Extract the (x, y) coordinate from the center of the cell holding the provided text.  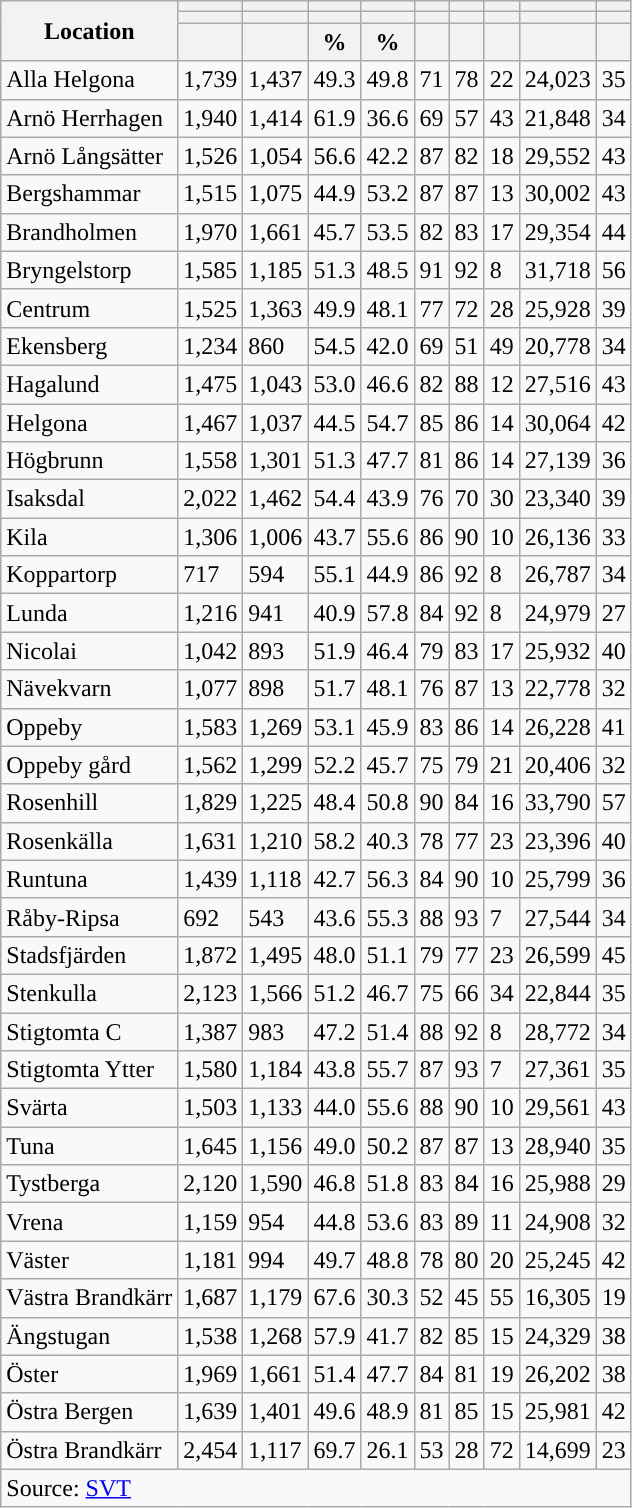
24,329 (558, 1336)
1,185 (276, 270)
1,184 (276, 1070)
26,599 (558, 955)
25,988 (558, 1184)
21 (502, 765)
2,123 (210, 993)
40.3 (388, 841)
1,043 (276, 384)
954 (276, 1222)
1,515 (210, 194)
Tystberga (90, 1184)
53.5 (388, 232)
26,787 (558, 575)
1,042 (210, 651)
53.6 (388, 1222)
983 (276, 1031)
1,829 (210, 803)
23,340 (558, 499)
28,772 (558, 1031)
692 (210, 917)
24,023 (558, 80)
1,269 (276, 727)
Nävekvarn (90, 689)
Stadsfjärden (90, 955)
21,848 (558, 118)
1,645 (210, 1146)
1,234 (210, 346)
Högbrunn (90, 461)
1,401 (276, 1412)
1,969 (210, 1374)
Tuna (90, 1146)
1,585 (210, 270)
41.7 (388, 1336)
1,687 (210, 1298)
Source: SVT (316, 1488)
42.2 (388, 156)
44.8 (334, 1222)
28,940 (558, 1146)
61.9 (334, 118)
Oppeby (90, 727)
Svärta (90, 1108)
1,566 (276, 993)
26,228 (558, 727)
49.9 (334, 308)
51.1 (388, 955)
25,928 (558, 308)
22,778 (558, 689)
54.5 (334, 346)
89 (466, 1222)
1,583 (210, 727)
48.5 (388, 270)
1,475 (210, 384)
1,467 (210, 423)
1,872 (210, 955)
71 (432, 80)
1,631 (210, 841)
25,932 (558, 651)
58.2 (334, 841)
25,245 (558, 1260)
45.9 (388, 727)
50.2 (388, 1146)
Östra Bergen (90, 1412)
1,495 (276, 955)
Väster (90, 1260)
543 (276, 917)
26,136 (558, 537)
Isaksdal (90, 499)
Lunda (90, 613)
2,454 (210, 1450)
46.6 (388, 384)
1,006 (276, 537)
49.6 (334, 1412)
Helgona (90, 423)
1,181 (210, 1260)
1,558 (210, 461)
1,562 (210, 765)
33 (614, 537)
860 (276, 346)
Brandholmen (90, 232)
16,305 (558, 1298)
Öster (90, 1374)
22,844 (558, 993)
30.3 (388, 1298)
55.3 (388, 917)
Bryngelstorp (90, 270)
25,981 (558, 1412)
1,414 (276, 118)
26,202 (558, 1374)
25,799 (558, 879)
54.7 (388, 423)
1,526 (210, 156)
1,306 (210, 537)
27,361 (558, 1070)
24,908 (558, 1222)
43.7 (334, 537)
70 (466, 499)
941 (276, 613)
Ängstugan (90, 1336)
57.8 (388, 613)
1,503 (210, 1108)
1,156 (276, 1146)
Alla Helgona (90, 80)
1,639 (210, 1412)
1,363 (276, 308)
Ekensberg (90, 346)
1,439 (210, 879)
14,699 (558, 1450)
42.0 (388, 346)
1,118 (276, 879)
51.2 (334, 993)
Stenkulla (90, 993)
Stigtomta Ytter (90, 1070)
1,299 (276, 765)
1,462 (276, 499)
30,064 (558, 423)
Kila (90, 537)
1,159 (210, 1222)
44.5 (334, 423)
18 (502, 156)
30,002 (558, 194)
49.3 (334, 80)
91 (432, 270)
27 (614, 613)
1,075 (276, 194)
27,139 (558, 461)
43.8 (334, 1070)
46.7 (388, 993)
66 (466, 993)
Location (90, 31)
1,225 (276, 803)
1,210 (276, 841)
717 (210, 575)
31,718 (558, 270)
43.9 (388, 499)
26.1 (388, 1450)
51 (466, 346)
Arnö Långsätter (90, 156)
Bergshammar (90, 194)
80 (466, 1260)
27,516 (558, 384)
48.8 (388, 1260)
893 (276, 651)
29,561 (558, 1108)
Östra Brandkärr (90, 1450)
51.7 (334, 689)
36.6 (388, 118)
23,396 (558, 841)
49.7 (334, 1260)
53.1 (334, 727)
52.2 (334, 765)
1,133 (276, 1108)
1,739 (210, 80)
Stigtomta C (90, 1031)
Rosenhill (90, 803)
24,979 (558, 613)
44 (614, 232)
52 (432, 1298)
Runtuna (90, 879)
Arnö Herrhagen (90, 118)
53 (432, 1450)
11 (502, 1222)
29,552 (558, 156)
51.8 (388, 1184)
53.0 (334, 384)
898 (276, 689)
1,580 (210, 1070)
12 (502, 384)
48.4 (334, 803)
1,268 (276, 1336)
49.8 (388, 80)
1,054 (276, 156)
1,437 (276, 80)
994 (276, 1260)
57.9 (334, 1336)
1,387 (210, 1031)
56.3 (388, 879)
1,077 (210, 689)
55.1 (334, 575)
Västra Brandkärr (90, 1298)
594 (276, 575)
53.2 (388, 194)
56 (614, 270)
1,538 (210, 1336)
22 (502, 80)
49.0 (334, 1146)
1,301 (276, 461)
40.9 (334, 613)
30 (502, 499)
20,778 (558, 346)
29 (614, 1184)
Rosenkälla (90, 841)
1,940 (210, 118)
Koppartorp (90, 575)
Vrena (90, 1222)
2,120 (210, 1184)
Råby-Ripsa (90, 917)
33,790 (558, 803)
50.8 (388, 803)
1,037 (276, 423)
20 (502, 1260)
1,179 (276, 1298)
54.4 (334, 499)
1,970 (210, 232)
55 (502, 1298)
2,022 (210, 499)
29,354 (558, 232)
48.9 (388, 1412)
55.7 (388, 1070)
27,544 (558, 917)
Centrum (90, 308)
42.7 (334, 879)
1,525 (210, 308)
47.2 (334, 1031)
Hagalund (90, 384)
44.0 (334, 1108)
67.6 (334, 1298)
69.7 (334, 1450)
20,406 (558, 765)
46.8 (334, 1184)
48.0 (334, 955)
43.6 (334, 917)
56.6 (334, 156)
1,590 (276, 1184)
49 (502, 346)
Nicolai (90, 651)
51.9 (334, 651)
1,117 (276, 1450)
Oppeby gård (90, 765)
46.4 (388, 651)
1,216 (210, 613)
41 (614, 727)
